Output the [x, y] coordinate of the center of the cell containing the given text.  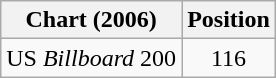
Chart (2006) [92, 20]
116 [229, 58]
US Billboard 200 [92, 58]
Position [229, 20]
